Return the [X, Y] coordinate for the center point of the cell that contains the specified text.  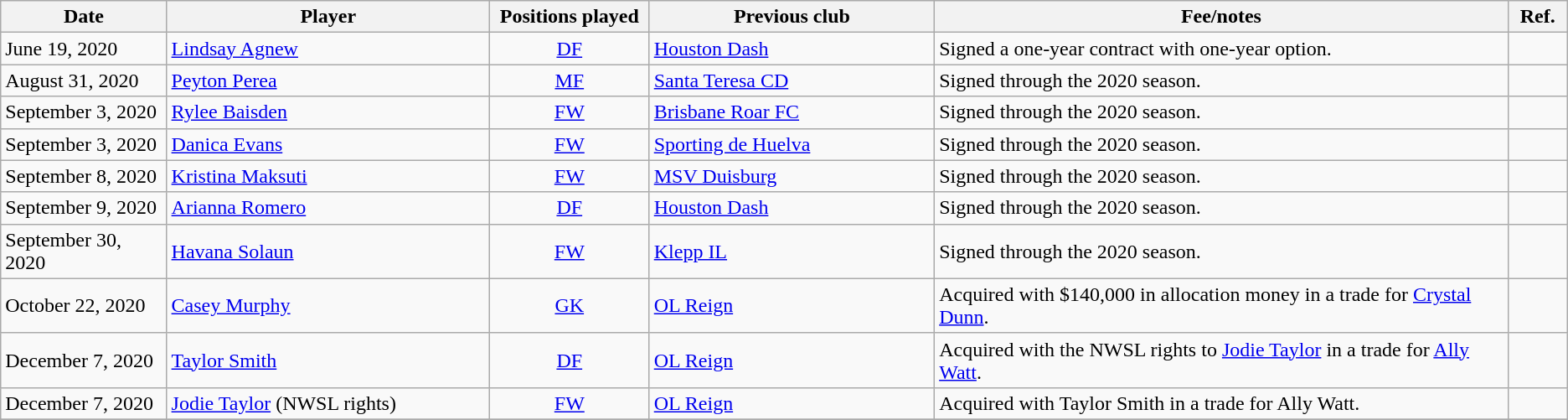
September 30, 2020 [84, 251]
Signed a one-year contract with one-year option. [1221, 49]
GK [570, 305]
Danica Evans [328, 144]
Santa Teresa CD [792, 80]
Peyton Perea [328, 80]
Klepp IL [792, 251]
Taylor Smith [328, 360]
Kristina Maksuti [328, 176]
MSV Duisburg [792, 176]
Fee/notes [1221, 17]
MF [570, 80]
Player [328, 17]
September 9, 2020 [84, 208]
June 19, 2020 [84, 49]
Acquired with the NWSL rights to Jodie Taylor in a trade for Ally Watt. [1221, 360]
Ref. [1538, 17]
October 22, 2020 [84, 305]
August 31, 2020 [84, 80]
Havana Solaun [328, 251]
September 8, 2020 [84, 176]
Casey Murphy [328, 305]
Sporting de Huelva [792, 144]
Lindsay Agnew [328, 49]
Brisbane Roar FC [792, 112]
Rylee Baisden [328, 112]
Acquired with $140,000 in allocation money in a trade for Crystal Dunn. [1221, 305]
Date [84, 17]
Acquired with Taylor Smith in a trade for Ally Watt. [1221, 403]
Jodie Taylor (NWSL rights) [328, 403]
Arianna Romero [328, 208]
Previous club [792, 17]
Positions played [570, 17]
